Output the (x, y) coordinate of the center of the cell containing the given text.  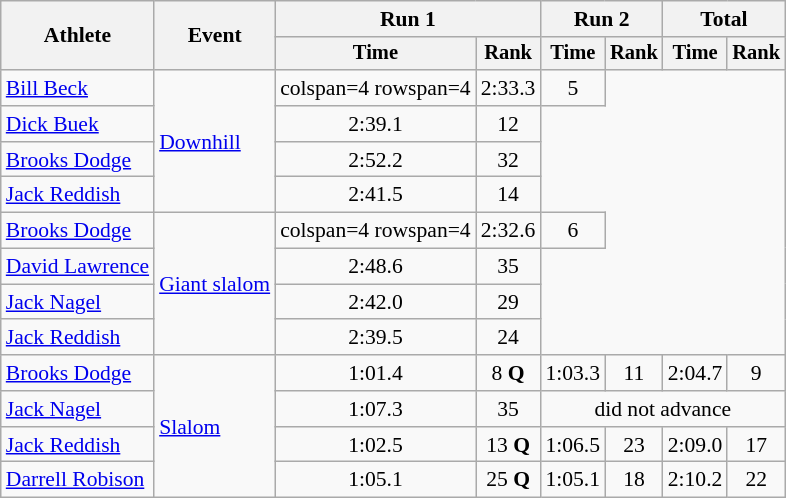
14 (508, 195)
2:10.2 (696, 480)
1:03.3 (572, 373)
2:04.7 (696, 373)
Total (724, 19)
2:39.5 (376, 338)
Darrell Robison (78, 480)
29 (508, 302)
18 (634, 480)
Run 2 (601, 19)
1:06.5 (572, 445)
David Lawrence (78, 267)
23 (634, 445)
13 Q (508, 445)
6 (572, 231)
25 Q (508, 480)
Downhill (214, 141)
1:01.4 (376, 373)
Dick Buek (78, 124)
8 Q (508, 373)
22 (756, 480)
did not advance (662, 409)
2:09.0 (696, 445)
1:02.5 (376, 445)
2:41.5 (376, 195)
Event (214, 36)
2:33.3 (508, 88)
Bill Beck (78, 88)
Athlete (78, 36)
2:39.1 (376, 124)
Slalom (214, 426)
17 (756, 445)
Run 1 (408, 19)
Giant slalom (214, 284)
2:42.0 (376, 302)
2:48.6 (376, 267)
24 (508, 338)
9 (756, 373)
12 (508, 124)
2:32.6 (508, 231)
32 (508, 160)
1:07.3 (376, 409)
11 (634, 373)
2:52.2 (376, 160)
5 (572, 88)
